For the text-containing cell, return its midpoint in [x, y] coordinate format. 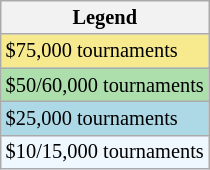
$50/60,000 tournaments [105, 85]
$75,000 tournaments [105, 51]
$25,000 tournaments [105, 118]
$10/15,000 tournaments [105, 152]
Legend [105, 17]
